Return [x, y] of the center of cell containing provided text 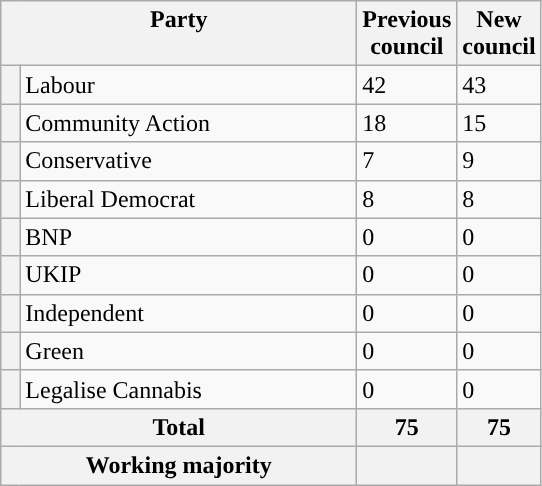
42 [407, 85]
UKIP [188, 275]
Green [188, 351]
Labour [188, 85]
18 [407, 123]
BNP [188, 237]
43 [499, 85]
New council [499, 34]
15 [499, 123]
Independent [188, 313]
Community Action [188, 123]
Previous council [407, 34]
9 [499, 161]
Party [179, 34]
Legalise Cannabis [188, 389]
Working majority [179, 465]
7 [407, 161]
Conservative [188, 161]
Total [179, 427]
Liberal Democrat [188, 199]
